Scan for the cell matching the given text and deliver its (X, Y) coordinate at center. 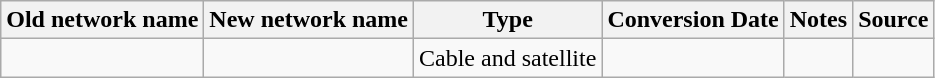
Type (508, 20)
Old network name (102, 20)
Conversion Date (693, 20)
Source (894, 20)
Notes (818, 20)
Cable and satellite (508, 58)
New network name (309, 20)
